Extract the [x, y] coordinate from the center of the cell holding the provided text.  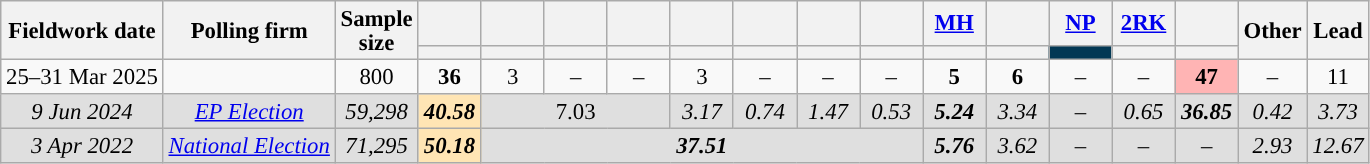
2.93 [1272, 146]
Other [1272, 30]
1.47 [828, 112]
800 [376, 78]
3.73 [1338, 112]
0.65 [1144, 112]
5 [954, 78]
9 Jun 2024 [82, 112]
47 [1206, 78]
3.62 [1018, 146]
MH [954, 24]
25–31 Mar 2025 [82, 78]
11 [1338, 78]
2RK [1144, 24]
12.67 [1338, 146]
3 Apr 2022 [82, 146]
36 [450, 78]
EP Election [249, 112]
40.58 [450, 112]
NP [1080, 24]
37.51 [702, 146]
71,295 [376, 146]
Lead [1338, 30]
6 [1018, 78]
5.76 [954, 146]
National Election [249, 146]
3.34 [1018, 112]
7.03 [576, 112]
59,298 [376, 112]
Samplesize [376, 30]
0.74 [764, 112]
0.42 [1272, 112]
5.24 [954, 112]
Polling firm [249, 30]
3.17 [702, 112]
36.85 [1206, 112]
50.18 [450, 146]
0.53 [892, 112]
Fieldwork date [82, 30]
